Pinpoint the cell where the given text exists, returning its (X, Y) midpoint coordinate. 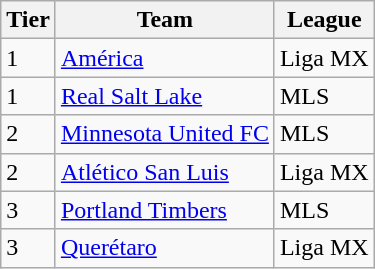
Tier (28, 20)
Team (164, 20)
Atlético San Luis (164, 172)
Querétaro (164, 248)
Real Salt Lake (164, 96)
League (324, 20)
Minnesota United FC (164, 134)
Portland Timbers (164, 210)
América (164, 58)
